Detect which cell encompasses the target text, then output its (X, Y) center coordinate. 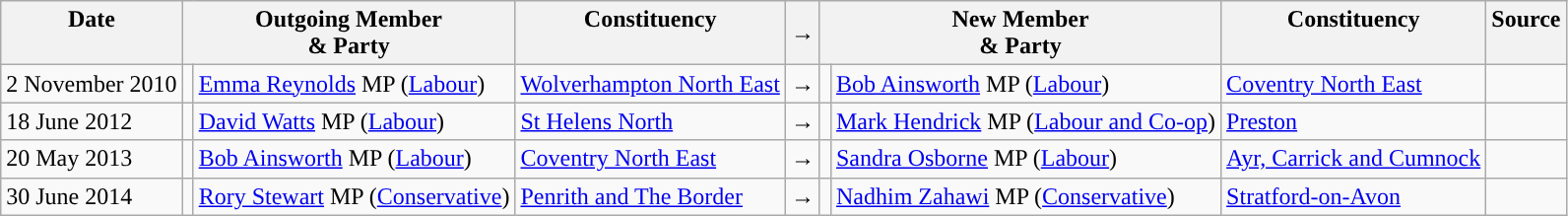
Preston (1353, 121)
18 June 2012 (92, 121)
Stratford-on-Avon (1353, 196)
David Watts MP (Labour) (355, 121)
Date (92, 34)
Sandra Osborne MP (Labour) (1025, 159)
New Member& Party (1020, 34)
Outgoing Member& Party (349, 34)
20 May 2013 (92, 159)
Source (1527, 34)
St Helens North (650, 121)
Mark Hendrick MP (Labour and Co-op) (1025, 121)
Wolverhampton North East (650, 84)
Emma Reynolds MP (Labour) (355, 84)
Nadhim Zahawi MP (Conservative) (1025, 196)
Ayr, Carrick and Cumnock (1353, 159)
Penrith and The Border (650, 196)
30 June 2014 (92, 196)
2 November 2010 (92, 84)
Rory Stewart MP (Conservative) (355, 196)
